For the text-containing cell, return its midpoint in [x, y] coordinate format. 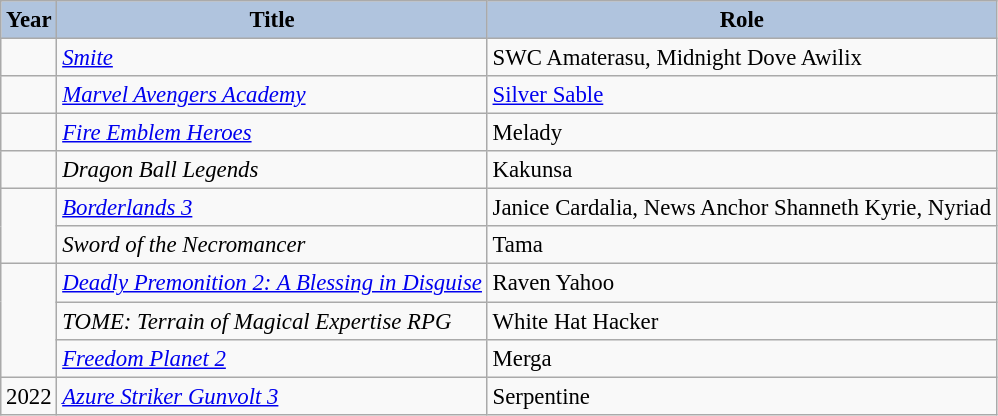
Deadly Premonition 2: A Blessing in Disguise [272, 283]
SWC Amaterasu, Midnight Dove Awilix [742, 58]
Kakunsa [742, 170]
Melady [742, 133]
Janice Cardalia, News Anchor Shanneth Kyrie, Nyriad [742, 208]
Silver Sable [742, 95]
2022 [29, 396]
Year [29, 20]
Smite [272, 58]
Title [272, 20]
Merga [742, 358]
Marvel Avengers Academy [272, 95]
Fire Emblem Heroes [272, 133]
Azure Striker Gunvolt 3 [272, 396]
TOME: Terrain of Magical Expertise RPG [272, 321]
Freedom Planet 2 [272, 358]
Sword of the Necromancer [272, 245]
Borderlands 3 [272, 208]
Tama [742, 245]
Serpentine [742, 396]
Raven Yahoo [742, 283]
White Hat Hacker [742, 321]
Dragon Ball Legends [272, 170]
Role [742, 20]
